Capture the cell that displays the provided text and extract its [X, Y] central coordinate. 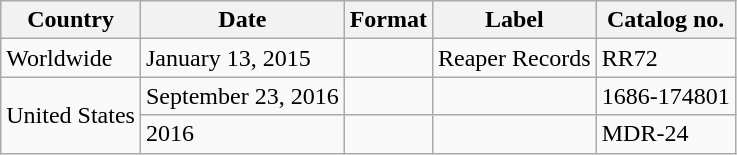
Country [71, 20]
1686-174801 [666, 96]
RR72 [666, 58]
Catalog no. [666, 20]
January 13, 2015 [242, 58]
Format [388, 20]
Date [242, 20]
Worldwide [71, 58]
Label [515, 20]
MDR-24 [666, 134]
2016 [242, 134]
Reaper Records [515, 58]
September 23, 2016 [242, 96]
United States [71, 115]
